Output the (x, y) coordinate of the center of the cell containing the given text.  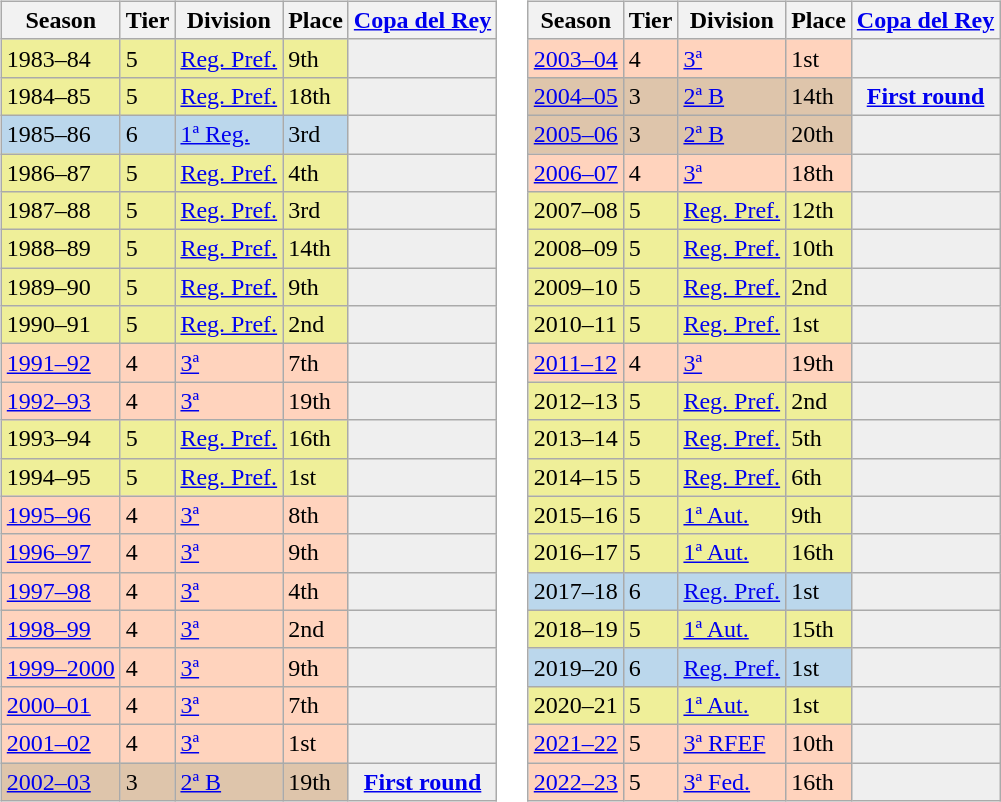
2019–20 (576, 667)
1996–97 (60, 553)
2003–04 (576, 58)
1999–2000 (60, 667)
1992–93 (60, 401)
1987–88 (60, 211)
2013–14 (576, 439)
2009–10 (576, 287)
1995–96 (60, 515)
1989–90 (60, 287)
1984–85 (60, 96)
1993–94 (60, 439)
1986–87 (60, 173)
2010–11 (576, 325)
5th (819, 439)
2012–13 (576, 401)
2001–02 (60, 743)
20th (819, 134)
3ª Fed. (732, 781)
3ª RFEF (732, 743)
2002–03 (60, 781)
1988–89 (60, 249)
2008–09 (576, 249)
1990–91 (60, 325)
1991–92 (60, 363)
1997–98 (60, 591)
2015–16 (576, 515)
2007–08 (576, 211)
8th (316, 515)
2005–06 (576, 134)
2020–21 (576, 705)
2004–05 (576, 96)
2018–19 (576, 629)
1983–84 (60, 58)
2006–07 (576, 173)
2022–23 (576, 781)
1998–99 (60, 629)
12th (819, 211)
15th (819, 629)
1994–95 (60, 477)
2017–18 (576, 591)
1ª Reg. (229, 134)
2016–17 (576, 553)
2014–15 (576, 477)
1985–86 (60, 134)
2000–01 (60, 705)
2021–22 (576, 743)
2011–12 (576, 363)
6th (819, 477)
